From the cell containing the given text, extract its center point as [x, y] coordinate. 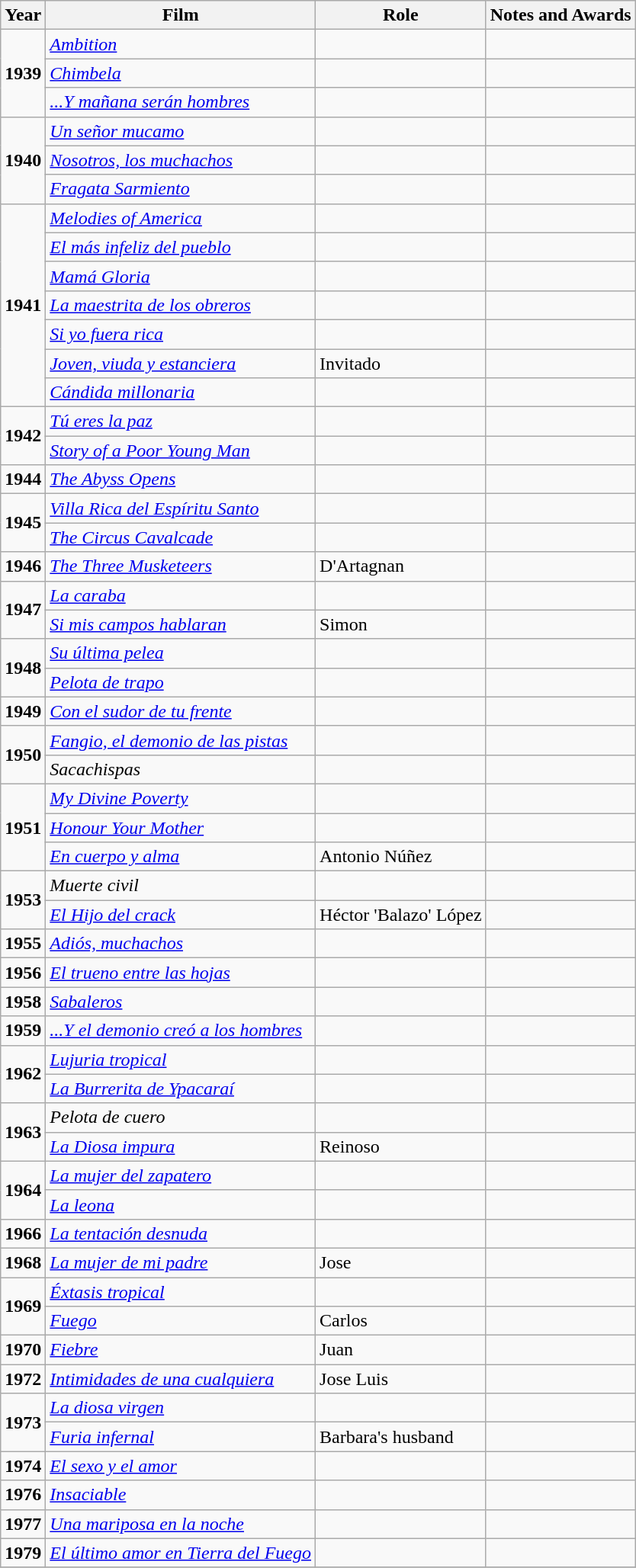
Ambition [181, 44]
1941 [23, 305]
Si mis campos hablaran [181, 624]
1940 [23, 160]
Honour Your Mother [181, 827]
Carlos [401, 1321]
Villa Rica del Espíritu Santo [181, 508]
1962 [23, 1074]
La caraba [181, 595]
Jose Luis [401, 1379]
La leona [181, 1204]
Con el sudor de tu frente [181, 711]
1946 [23, 566]
1970 [23, 1350]
Pelota de trapo [181, 682]
Simon [401, 624]
...Y el demonio creó a los hombres [181, 1031]
...Y mañana serán hombres [181, 102]
1977 [23, 1524]
1947 [23, 610]
Mamá Gloria [181, 276]
1958 [23, 1002]
1974 [23, 1466]
Jose [401, 1262]
1953 [23, 900]
My Divine Poverty [181, 798]
Reinoso [401, 1146]
Furia infernal [181, 1437]
Adiós, muchachos [181, 944]
Joven, viuda y estanciera [181, 364]
Nosotros, los muchachos [181, 160]
Role [401, 15]
La Diosa impura [181, 1146]
1949 [23, 711]
Una mariposa en la noche [181, 1524]
La maestrita de los obreros [181, 305]
The Circus Cavalcade [181, 537]
La diosa virgen [181, 1408]
Un señor mucamo [181, 131]
1950 [23, 755]
Sacachispas [181, 769]
Intimidades de una cualquiera [181, 1379]
Fuego [181, 1321]
Antonio Núñez [401, 857]
El más infeliz del pueblo [181, 247]
Invitado [401, 364]
1939 [23, 73]
Year [23, 15]
Film [181, 15]
Tú eres la paz [181, 422]
El sexo y el amor [181, 1466]
1944 [23, 479]
1963 [23, 1132]
Fragata Sarmiento [181, 189]
1972 [23, 1379]
La mujer del zapatero [181, 1175]
Notes and Awards [561, 15]
1969 [23, 1307]
Pelota de cuero [181, 1117]
Melodies of America [181, 218]
1948 [23, 668]
1951 [23, 827]
Juan [401, 1350]
Éxtasis tropical [181, 1292]
Barbara's husband [401, 1437]
1968 [23, 1262]
1959 [23, 1031]
Story of a Poor Young Man [181, 451]
1973 [23, 1422]
En cuerpo y alma [181, 857]
Si yo fuera rica [181, 334]
Fangio, el demonio de las pistas [181, 740]
The Three Musketeers [181, 566]
La mujer de mi padre [181, 1262]
Fiebre [181, 1350]
Lujuria tropical [181, 1060]
Chimbela [181, 73]
Muerte civil [181, 886]
The Abyss Opens [181, 479]
Sabaleros [181, 1002]
Héctor 'Balazo' López [401, 915]
Cándida millonaria [181, 393]
1942 [23, 436]
1979 [23, 1553]
Insaciable [181, 1495]
1945 [23, 523]
D'Artagnan [401, 566]
La tentación desnuda [181, 1233]
1976 [23, 1495]
1956 [23, 973]
La Burrerita de Ypacaraí [181, 1089]
1966 [23, 1233]
Su última pelea [181, 653]
El Hijo del crack [181, 915]
El último amor en Tierra del Fuego [181, 1553]
El trueno entre las hojas [181, 973]
1964 [23, 1190]
1955 [23, 944]
